Output the [X, Y] coordinate of the center of the cell containing the given text.  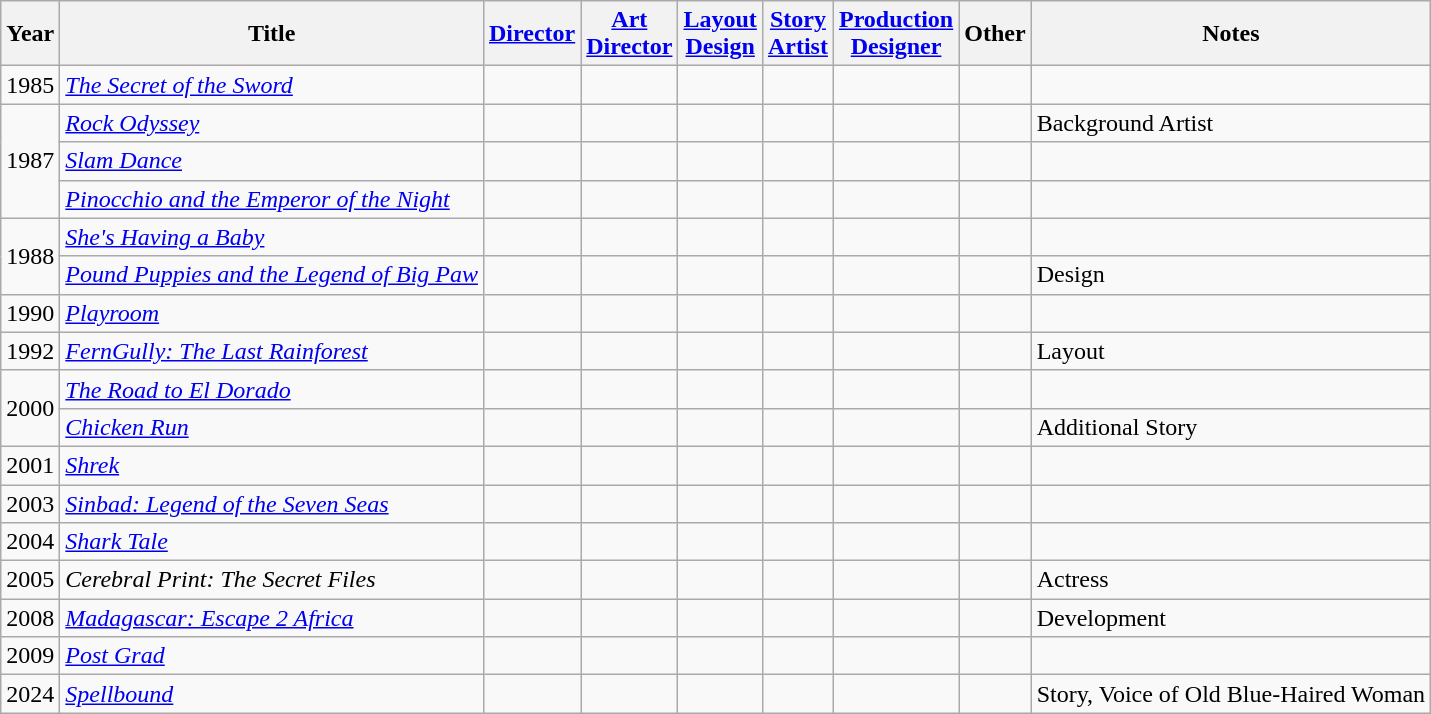
2001 [30, 465]
2008 [30, 618]
Shark Tale [272, 542]
1988 [30, 256]
Title [272, 34]
Design [1231, 275]
2005 [30, 580]
2009 [30, 656]
2004 [30, 542]
StoryArtist [798, 34]
Additional Story [1231, 427]
2003 [30, 503]
Development [1231, 618]
Pound Puppies and the Legend of Big Paw [272, 275]
FernGully: The Last Rainforest [272, 351]
Cerebral Print: The Secret Files [272, 580]
2000 [30, 408]
Layout [1231, 351]
Year [30, 34]
Spellbound [272, 694]
1990 [30, 313]
Notes [1231, 34]
ArtDirector [630, 34]
The Road to El Dorado [272, 389]
Other [995, 34]
2024 [30, 694]
Slam Dance [272, 161]
1987 [30, 161]
The Secret of the Sword [272, 85]
She's Having a Baby [272, 237]
Story, Voice of Old Blue-Haired Woman [1231, 694]
1985 [30, 85]
Shrek [272, 465]
Director [532, 34]
Post Grad [272, 656]
Playroom [272, 313]
Madagascar: Escape 2 Africa [272, 618]
Background Artist [1231, 123]
Sinbad: Legend of the Seven Seas [272, 503]
LayoutDesign [720, 34]
Chicken Run [272, 427]
1992 [30, 351]
Actress [1231, 580]
Pinocchio and the Emperor of the Night [272, 199]
Rock Odyssey [272, 123]
ProductionDesigner [896, 34]
